Scan for the cell matching the given text and deliver its (X, Y) coordinate at center. 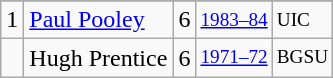
UIC (302, 20)
1 (12, 20)
Paul Pooley (98, 20)
1971–72 (234, 58)
BGSU (302, 58)
Hugh Prentice (98, 58)
1983–84 (234, 20)
